Identify which cell holds the provided text, then report its [x, y] central coordinate. 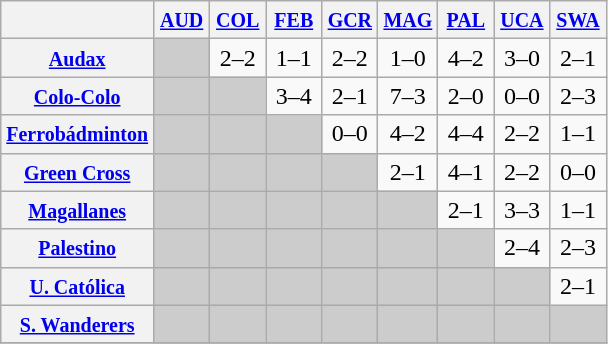
1–0 [408, 58]
PAL [466, 20]
3–3 [522, 210]
4–1 [466, 172]
2–0 [466, 96]
UCA [522, 20]
Magallanes [78, 210]
4–4 [466, 134]
COL [238, 20]
FEB [294, 20]
Ferrobádminton [78, 134]
2–4 [522, 248]
3–0 [522, 58]
GCR [350, 20]
Green Cross [78, 172]
MAG [408, 20]
AUD [182, 20]
S. Wanderers [78, 324]
U. Católica [78, 286]
Palestino [78, 248]
Colo-Colo [78, 96]
SWA [578, 20]
7–3 [408, 96]
Audax [78, 58]
3–4 [294, 96]
